Detect which cell encompasses the target text, then output its [X, Y] center coordinate. 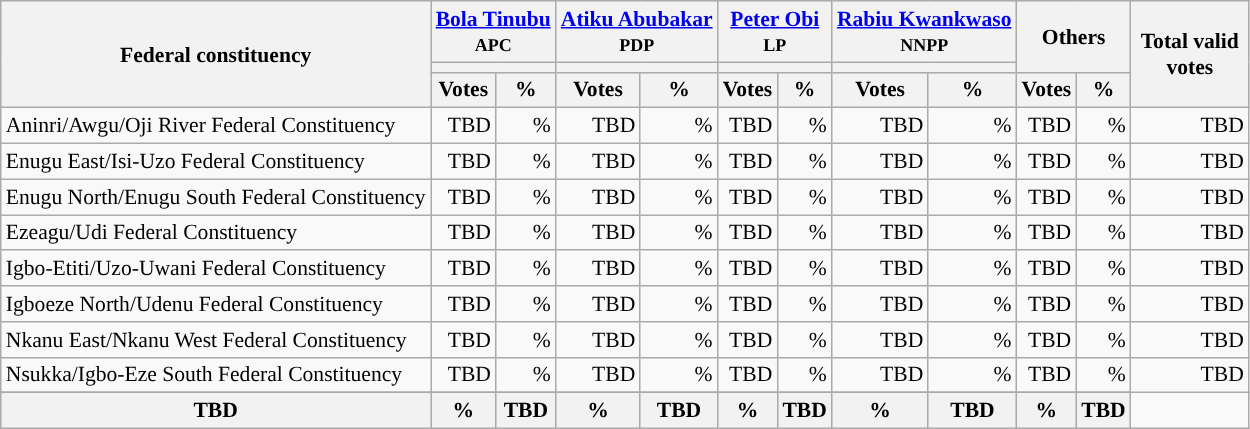
Enugu East/Isi-Uzo Federal Constituency [216, 162]
Ezeagu/Udi Federal Constituency [216, 233]
Total valid votes [1190, 54]
Nkanu East/Nkanu West Federal Constituency [216, 340]
Federal constituency [216, 54]
Rabiu KwankwasoNNPP [924, 32]
Aninri/Awgu/Oji River Federal Constituency [216, 126]
Peter ObiLP [775, 32]
Igbo-Etiti/Uzo-Uwani Federal Constituency [216, 269]
Enugu North/Enugu South Federal Constituency [216, 197]
Bola TinubuAPC [494, 32]
Nsukka/Igbo-Eze South Federal Constituency [216, 375]
Atiku AbubakarPDP [637, 32]
Others [1074, 36]
Igboeze North/Udenu Federal Constituency [216, 304]
